Return the (X, Y) coordinate for the center point of the cell that contains the specified text.  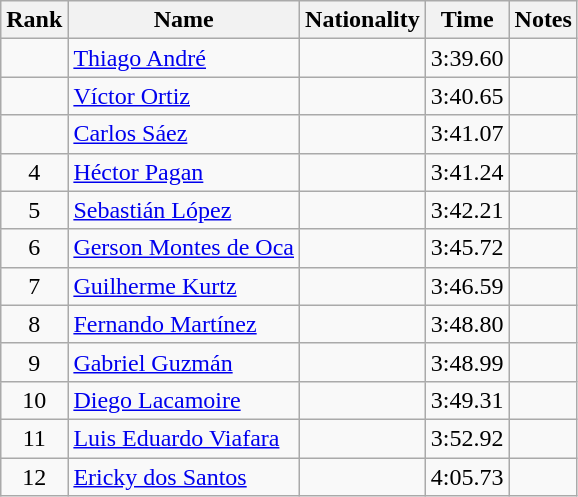
3:45.72 (467, 248)
3:49.31 (467, 400)
Time (467, 20)
10 (34, 400)
5 (34, 210)
Víctor Ortiz (184, 96)
Nationality (363, 20)
3:42.21 (467, 210)
3:46.59 (467, 286)
Sebastián López (184, 210)
3:41.07 (467, 134)
7 (34, 286)
Guilherme Kurtz (184, 286)
Héctor Pagan (184, 172)
Rank (34, 20)
Notes (543, 20)
3:52.92 (467, 438)
Name (184, 20)
11 (34, 438)
Gabriel Guzmán (184, 362)
4:05.73 (467, 477)
12 (34, 477)
3:40.65 (467, 96)
9 (34, 362)
Ericky dos Santos (184, 477)
3:39.60 (467, 58)
Diego Lacamoire (184, 400)
Thiago André (184, 58)
6 (34, 248)
3:41.24 (467, 172)
Fernando Martínez (184, 324)
Gerson Montes de Oca (184, 248)
Carlos Sáez (184, 134)
4 (34, 172)
3:48.80 (467, 324)
8 (34, 324)
3:48.99 (467, 362)
Luis Eduardo Viafara (184, 438)
